Capture the cell that displays the provided text and extract its [x, y] central coordinate. 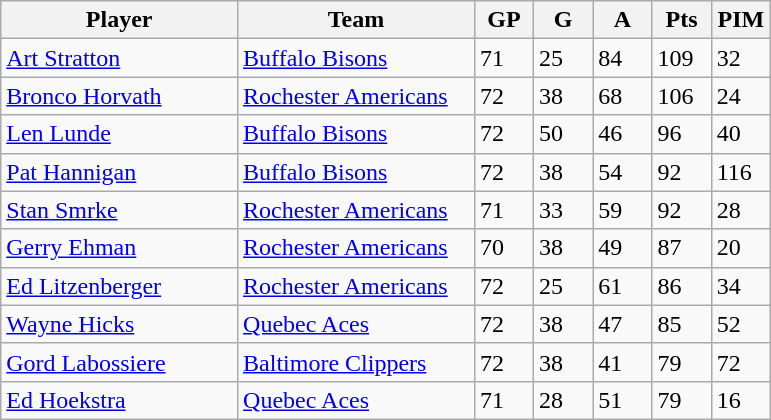
Pat Hannigan [120, 172]
51 [622, 400]
49 [622, 248]
68 [622, 96]
GP [504, 20]
Len Lunde [120, 134]
84 [622, 58]
109 [682, 58]
106 [682, 96]
G [564, 20]
86 [682, 286]
46 [622, 134]
16 [740, 400]
Baltimore Clippers [356, 362]
Bronco Horvath [120, 96]
32 [740, 58]
Ed Hoekstra [120, 400]
59 [622, 210]
61 [622, 286]
52 [740, 324]
A [622, 20]
70 [504, 248]
Art Stratton [120, 58]
Gord Labossiere [120, 362]
33 [564, 210]
24 [740, 96]
Wayne Hicks [120, 324]
96 [682, 134]
54 [622, 172]
Gerry Ehman [120, 248]
Player [120, 20]
34 [740, 286]
Pts [682, 20]
87 [682, 248]
50 [564, 134]
116 [740, 172]
Stan Smrke [120, 210]
PIM [740, 20]
41 [622, 362]
40 [740, 134]
Ed Litzenberger [120, 286]
85 [682, 324]
Team [356, 20]
47 [622, 324]
20 [740, 248]
